Output the [X, Y] coordinate of the center of the cell containing the given text.  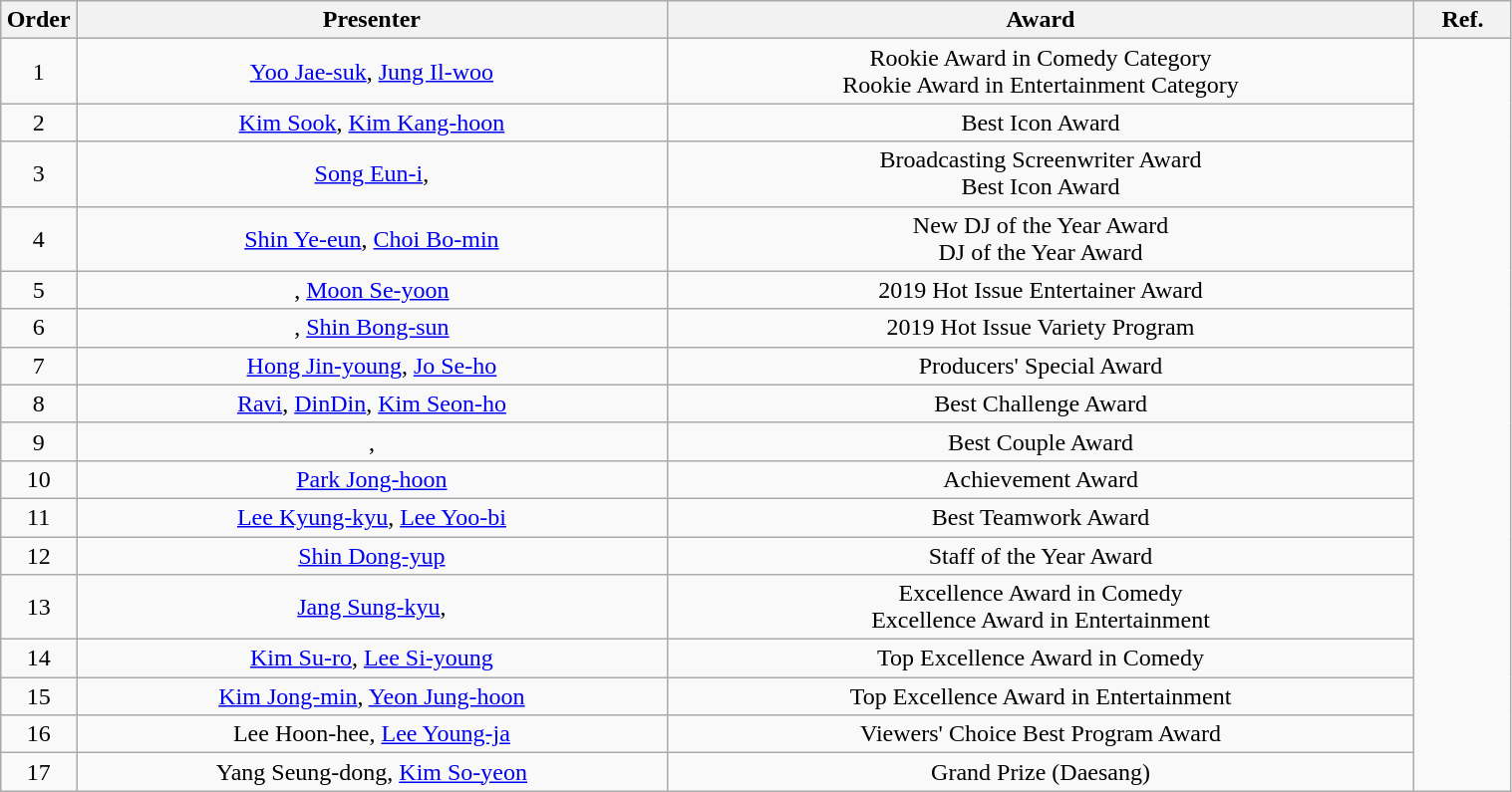
Jang Sung-kyu, [371, 608]
, [371, 441]
16 [39, 734]
Order [39, 20]
Ravi, DinDin, Kim Seon-ho [371, 403]
Lee Kyung-kyu, Lee Yoo-bi [371, 517]
New DJ of the Year AwardDJ of the Year Award [1041, 239]
Kim Su-ro, Lee Si-young [371, 659]
Rookie Award in Comedy CategoryRookie Award in Entertainment Category [1041, 72]
8 [39, 403]
Best Couple Award [1041, 441]
Award [1041, 20]
Kim Sook, Kim Kang-hoon [371, 123]
2 [39, 123]
Staff of the Year Award [1041, 555]
11 [39, 517]
Lee Hoon-hee, Lee Young-ja [371, 734]
Best Challenge Award [1041, 403]
Excellence Award in ComedyExcellence Award in Entertainment [1041, 608]
15 [39, 696]
Best Icon Award [1041, 123]
Ref. [1463, 20]
Yang Seung-dong, Kim So-yeon [371, 772]
7 [39, 366]
3 [39, 173]
Kim Jong-min, Yeon Jung-hoon [371, 696]
13 [39, 608]
Yoo Jae-suk, Jung Il-woo [371, 72]
Song Eun-i, [371, 173]
Shin Dong-yup [371, 555]
4 [39, 239]
12 [39, 555]
5 [39, 290]
Hong Jin-young, Jo Se-ho [371, 366]
17 [39, 772]
Broadcasting Screenwriter AwardBest Icon Award [1041, 173]
Presenter [371, 20]
14 [39, 659]
Viewers' Choice Best Program Award [1041, 734]
1 [39, 72]
Best Teamwork Award [1041, 517]
6 [39, 328]
Achievement Award [1041, 479]
Top Excellence Award in Entertainment [1041, 696]
10 [39, 479]
2019 Hot Issue Variety Program [1041, 328]
, Shin Bong-sun [371, 328]
Grand Prize (Daesang) [1041, 772]
, Moon Se-yoon [371, 290]
Producers' Special Award [1041, 366]
Top Excellence Award in Comedy [1041, 659]
2019 Hot Issue Entertainer Award [1041, 290]
9 [39, 441]
Shin Ye-eun, Choi Bo-min [371, 239]
Park Jong-hoon [371, 479]
